Provide the [X, Y] coordinate of the cell's center where the given text is located.  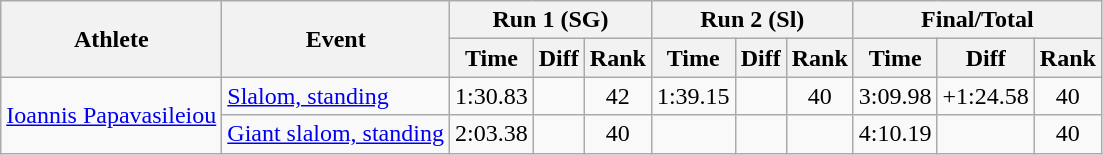
2:03.38 [491, 134]
3:09.98 [895, 96]
Run 2 (Sl) [752, 20]
1:39.15 [693, 96]
Slalom, standing [336, 96]
Ioannis Papavasileiou [112, 115]
Athlete [112, 39]
Final/Total [977, 20]
Event [336, 39]
1:30.83 [491, 96]
Giant slalom, standing [336, 134]
+1:24.58 [986, 96]
42 [618, 96]
Run 1 (SG) [550, 20]
4:10.19 [895, 134]
